Pinpoint the cell where the given text exists, returning its (X, Y) midpoint coordinate. 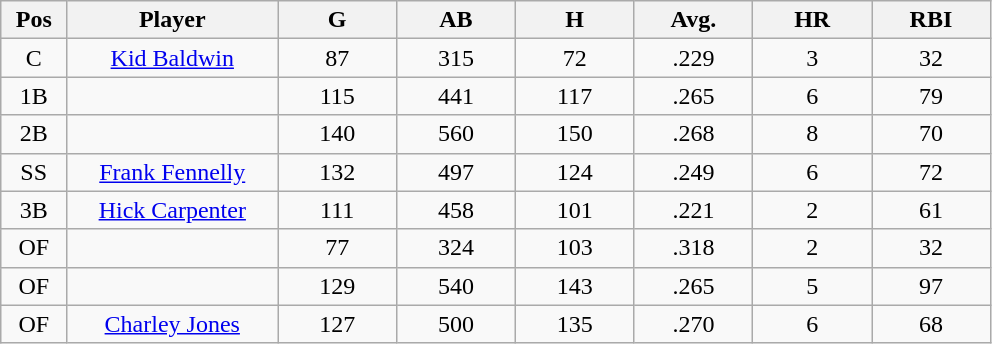
H (574, 20)
.270 (694, 324)
Frank Fennelly (172, 172)
.249 (694, 172)
132 (338, 172)
127 (338, 324)
140 (338, 134)
.268 (694, 134)
68 (932, 324)
70 (932, 134)
79 (932, 96)
129 (338, 286)
500 (456, 324)
135 (574, 324)
RBI (932, 20)
560 (456, 134)
97 (932, 286)
Avg. (694, 20)
103 (574, 248)
3 (812, 58)
111 (338, 210)
117 (574, 96)
.221 (694, 210)
441 (456, 96)
101 (574, 210)
143 (574, 286)
315 (456, 58)
87 (338, 58)
C (34, 58)
Pos (34, 20)
Charley Jones (172, 324)
2B (34, 134)
G (338, 20)
.318 (694, 248)
497 (456, 172)
458 (456, 210)
8 (812, 134)
61 (932, 210)
115 (338, 96)
.229 (694, 58)
77 (338, 248)
540 (456, 286)
Kid Baldwin (172, 58)
Player (172, 20)
1B (34, 96)
5 (812, 286)
SS (34, 172)
324 (456, 248)
AB (456, 20)
HR (812, 20)
150 (574, 134)
3B (34, 210)
Hick Carpenter (172, 210)
124 (574, 172)
